Capture the cell that displays the provided text and extract its [X, Y] central coordinate. 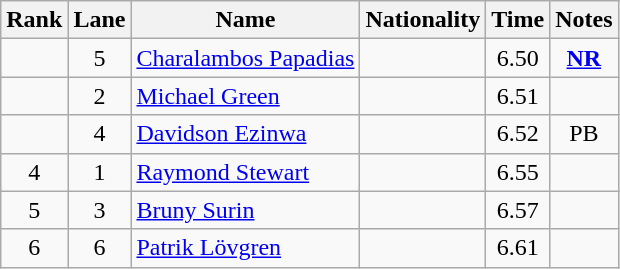
Patrik Lövgren [246, 248]
Rank [34, 20]
Lane [100, 20]
NR [584, 58]
6.51 [518, 96]
Time [518, 20]
2 [100, 96]
3 [100, 210]
Charalambos Papadias [246, 58]
Name [246, 20]
Nationality [423, 20]
Notes [584, 20]
PB [584, 134]
6.61 [518, 248]
6.57 [518, 210]
6.52 [518, 134]
Bruny Surin [246, 210]
6.50 [518, 58]
Raymond Stewart [246, 172]
1 [100, 172]
6.55 [518, 172]
Davidson Ezinwa [246, 134]
Michael Green [246, 96]
